Search for the cell housing the specified text and yield its [X, Y] center coordinate. 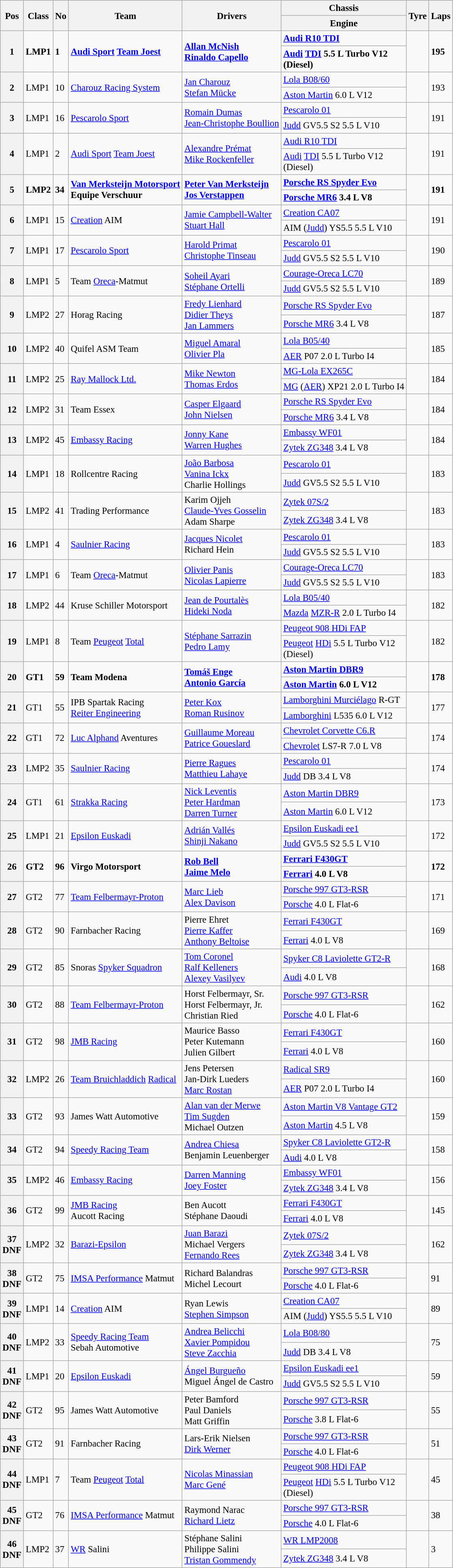
Barazi-Epsilon [126, 1245]
Ryan Lewis Stephen Simpson [232, 1308]
Drivers [232, 15]
Ray Mallock Ltd. [126, 379]
9 [12, 315]
Mike Newton Thomas Erdos [232, 379]
Aston Martin V8 Vantage GT2 [344, 1107]
Porsche 3.8 L Flat-6 [344, 1419]
Stéphane Sarrazin Pedro Lamy [232, 641]
95 [61, 1410]
Maurice Basso Peter Kutemann Julien Gilbert [232, 1042]
Mazda MZR-R 2.0 L Turbo I4 [344, 613]
171 [441, 897]
Aston Martin 4.5 L V8 [344, 1125]
JMB Racing [126, 1042]
Juan Barazi Michael Vergers Fernando Rees [232, 1245]
Class [38, 15]
Jonny Kane Warren Hughes [232, 440]
44 [61, 606]
12 [12, 410]
Fredy Lienhard Didier Theys Jan Lammers [232, 315]
24 [12, 802]
Rollcentre Racing [126, 474]
MG-Lola EX265C [344, 371]
37DNF [12, 1245]
89 [441, 1308]
Laps [441, 15]
Tyre [417, 15]
29 [12, 968]
156 [441, 1181]
Lars-Erik Nielsen Dirk Werner [232, 1444]
Horag Racing [126, 315]
94 [61, 1150]
Jamie Campbell-Walter Stuart Hall [232, 220]
Peter Kox Roman Rusinov [232, 708]
Team Modena [126, 677]
40 [61, 348]
195 [441, 51]
Team Bruichladdich Radical [126, 1079]
42DNF [12, 1410]
Romain Dumas Jean-Christophe Boullion [232, 118]
JMB Racing Aucott Racing [126, 1211]
WR Salini [126, 1549]
41 [61, 511]
João Barbosa Vanina Ickx Charlie Hollings [232, 474]
Rob Bell Jaime Melo [232, 866]
Virgo Motorsport [126, 866]
187 [441, 315]
Pos [12, 15]
44DNF [12, 1479]
Pierre Ehret Pierre Kaffer Anthony Beltoise [232, 931]
177 [441, 708]
46 [61, 1181]
96 [61, 866]
46DNF [12, 1549]
40DNF [12, 1342]
28 [12, 931]
61 [61, 802]
Van Merksteijn Motorsport Equipe Verschuur [126, 189]
Charouz Racing System [126, 87]
76 [61, 1516]
193 [441, 87]
88 [61, 1005]
Richard Balandras Michel Lecourt [232, 1279]
Marc Lieb Alex Davison [232, 897]
Team [126, 15]
Lamborghini Murciélago R-GT [344, 700]
Casper Elgaard John Nielsen [232, 410]
Chevrolet Corvette C6.R [344, 730]
72 [61, 738]
Snoras Spyker Squadron [126, 968]
Kruse Schiller Motorsport [126, 606]
45DNF [12, 1516]
13 [12, 440]
Olivier Panis Nicolas Lapierre [232, 575]
Radical SR9 [344, 1070]
Trading Performance [126, 511]
169 [441, 931]
178 [441, 677]
Jan Charouz Stefan Mücke [232, 87]
158 [441, 1150]
Lola B08/80 [344, 1333]
Lamborghini L535 6.0 L V12 [344, 715]
11 [12, 379]
Jens Petersen Jan-Dirk Lueders Marc Rostan [232, 1079]
Peter Bamford Paul Daniels Matt Griffin [232, 1410]
189 [441, 281]
Team Essex [126, 410]
Speedy Racing Team Sebah Automotive [126, 1342]
90 [61, 931]
168 [441, 968]
23 [12, 768]
Tom Coronel Ralf Kelleners Alexey Vasilyev [232, 968]
MG (AER) XP21 2.0 L Turbo I4 [344, 387]
Ángel Burgueño Miguel Ángel de Castro [232, 1377]
38 [441, 1516]
Speedy Racing Team [126, 1150]
99 [61, 1211]
190 [441, 250]
Andrea Belicchi Xavier Pompidou Steve Zacchia [232, 1342]
145 [441, 1211]
Andrea Chiesa Benjamin Leuenberger [232, 1150]
22 [12, 738]
Alan van der Merwe Tim Sugden Michael Outzen [232, 1116]
19 [12, 641]
41DNF [12, 1377]
185 [441, 348]
Chevrolet LS7-R 7.0 L V8 [344, 746]
Engine [344, 23]
Stéphane Salini Philippe Salini Tristan Gommendy [232, 1549]
Darren Manning Joey Foster [232, 1181]
WR LMP2008 [344, 1540]
51 [441, 1444]
Chassis [344, 8]
Strakka Racing [126, 802]
Jean de Pourtalès Hideki Noda [232, 606]
Karim Ojjeh Claude-Yves Gosselin Adam Sharpe [232, 511]
30 [12, 1005]
39DNF [12, 1308]
Allan McNish Rinaldo Capello [232, 51]
Guillaume Moreau Patrice Goueslard [232, 738]
Miguel Amaral Olivier Pla [232, 348]
Tomáš Enge Antonio García [232, 677]
IPB Spartak Racing Reiter Engineering [126, 708]
93 [61, 1116]
37 [61, 1549]
No [61, 15]
Jacques Nicolet Richard Hein [232, 544]
38DNF [12, 1279]
Nicolas Minassian Marc Gené [232, 1479]
Ben Aucott Stéphane Daoudi [232, 1211]
Raymond Narac Richard Lietz [232, 1516]
Luc Alphand Aventures [126, 738]
Quifel ASM Team [126, 348]
Pierre Ragues Matthieu Lahaye [232, 768]
Alexandre Prémat Mike Rockenfeller [232, 154]
43DNF [12, 1444]
173 [441, 802]
77 [61, 897]
36 [12, 1211]
Adrián Vallés Shinji Nakano [232, 836]
Harold Primat Christophe Tinseau [232, 250]
Horst Felbermayr, Sr. Horst Felbermayr, Jr. Christian Ried [232, 1005]
159 [441, 1116]
Nick Leventis Peter Hardman Darren Turner [232, 802]
Peter Van Merksteijn Jos Verstappen [232, 189]
85 [61, 968]
Soheil Ayari Stéphane Ortelli [232, 281]
98 [61, 1042]
Lola B08/60 [344, 80]
